Pinpoint the cell where the given text exists, returning its (x, y) midpoint coordinate. 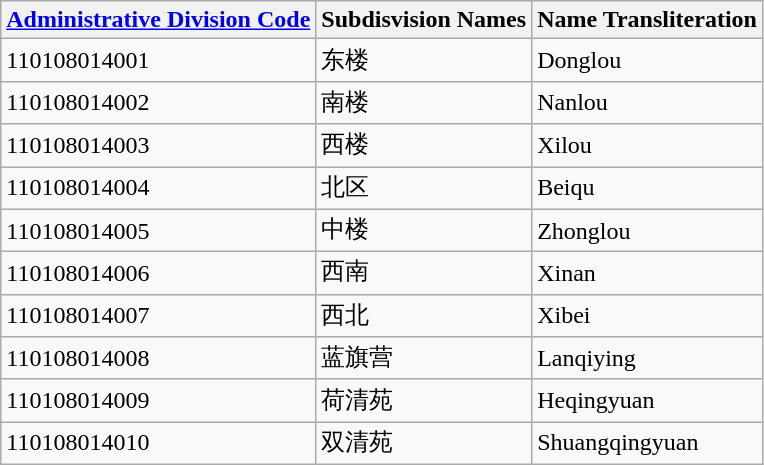
Xibei (648, 316)
110108014002 (158, 102)
南楼 (424, 102)
110108014003 (158, 146)
110108014008 (158, 358)
蓝旗营 (424, 358)
Subdisvision Names (424, 20)
Beiqu (648, 188)
东楼 (424, 60)
110108014007 (158, 316)
Name Transliteration (648, 20)
110108014010 (158, 444)
Xilou (648, 146)
Donglou (648, 60)
西北 (424, 316)
Administrative Division Code (158, 20)
110108014009 (158, 400)
荷清苑 (424, 400)
Heqingyuan (648, 400)
双清苑 (424, 444)
中楼 (424, 230)
北区 (424, 188)
110108014006 (158, 274)
Lanqiying (648, 358)
110108014004 (158, 188)
Xinan (648, 274)
Nanlou (648, 102)
Shuangqingyuan (648, 444)
Zhonglou (648, 230)
西南 (424, 274)
西楼 (424, 146)
110108014001 (158, 60)
110108014005 (158, 230)
